Determine the (x, y) coordinate at the center of the cell enclosing the given text.  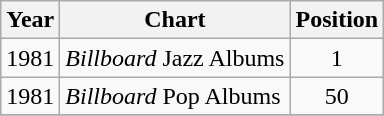
1 (337, 58)
Chart (175, 20)
Position (337, 20)
Billboard Pop Albums (175, 96)
Billboard Jazz Albums (175, 58)
50 (337, 96)
Year (30, 20)
